Provide the (x, y) coordinate of the cell's center where the given text is located.  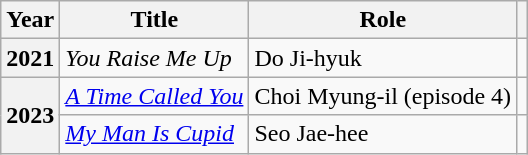
Do Ji-hyuk (383, 58)
You Raise Me Up (154, 58)
My Man Is Cupid (154, 134)
A Time Called You (154, 96)
Seo Jae-hee (383, 134)
Role (383, 20)
Title (154, 20)
Year (30, 20)
2023 (30, 115)
2021 (30, 58)
Choi Myung-il (episode 4) (383, 96)
